Locate the cell with the specified text and output its [x, y] center coordinate. 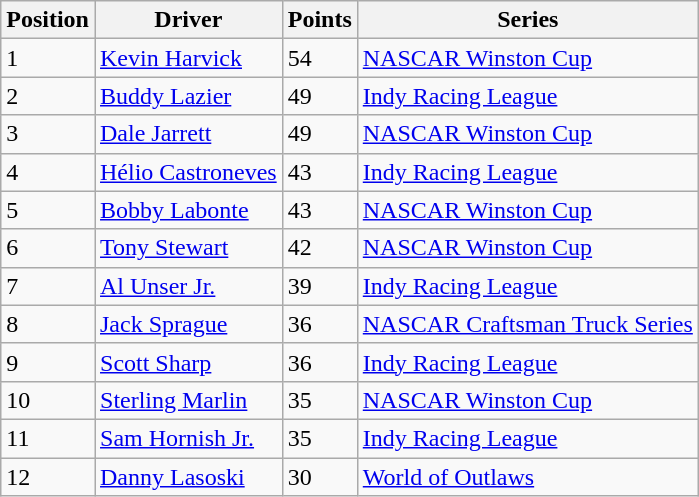
1 [48, 58]
Points [320, 20]
54 [320, 58]
Danny Lasoski [188, 477]
10 [48, 400]
World of Outlaws [528, 477]
11 [48, 438]
Sterling Marlin [188, 400]
12 [48, 477]
Series [528, 20]
NASCAR Craftsman Truck Series [528, 324]
Al Unser Jr. [188, 286]
Dale Jarrett [188, 134]
9 [48, 362]
8 [48, 324]
3 [48, 134]
6 [48, 248]
4 [48, 172]
5 [48, 210]
Driver [188, 20]
Position [48, 20]
7 [48, 286]
Kevin Harvick [188, 58]
30 [320, 477]
Jack Sprague [188, 324]
Scott Sharp [188, 362]
39 [320, 286]
Tony Stewart [188, 248]
Buddy Lazier [188, 96]
Hélio Castroneves [188, 172]
42 [320, 248]
Bobby Labonte [188, 210]
Sam Hornish Jr. [188, 438]
2 [48, 96]
